Provide the (X, Y) coordinate of the cell's center where the given text is located.  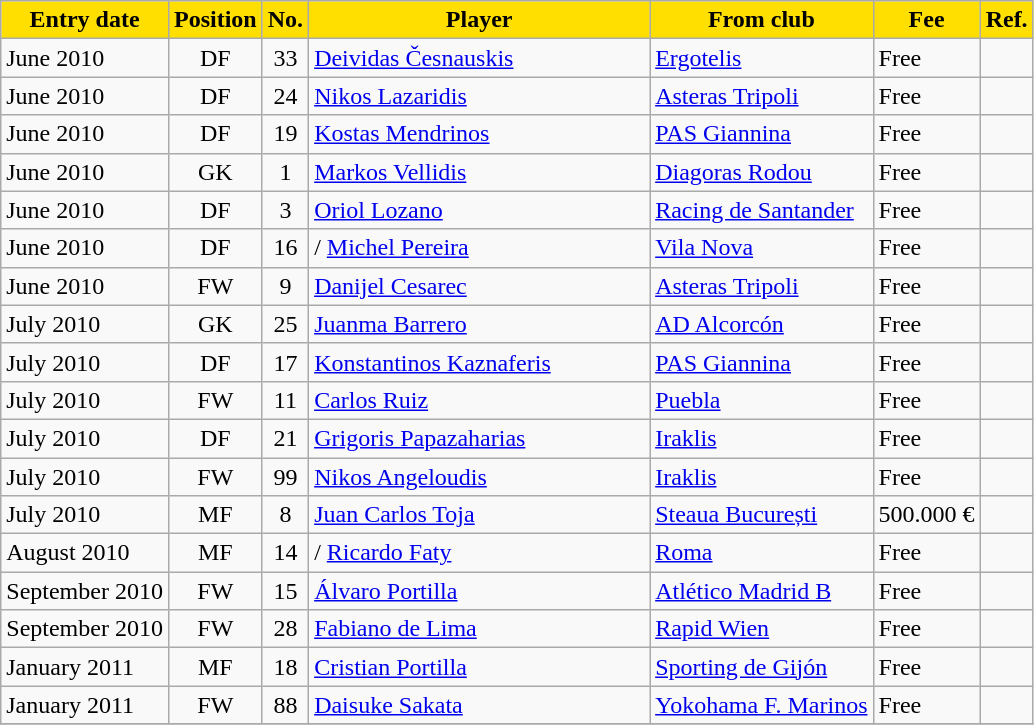
11 (285, 400)
1 (285, 172)
Cristian Portilla (480, 667)
Daisuke Sakata (480, 705)
Puebla (762, 400)
17 (285, 362)
Nikos Angeloudis (480, 477)
16 (285, 248)
500.000 € (926, 515)
Roma (762, 553)
Ref. (1006, 20)
88 (285, 705)
Player (480, 20)
Racing de Santander (762, 210)
Ergotelis (762, 58)
Diagoras Rodou (762, 172)
Juanma Barrero (480, 324)
Fee (926, 20)
99 (285, 477)
Danijel Cesarec (480, 286)
14 (285, 553)
August 2010 (85, 553)
Markos Vellidis (480, 172)
/ Ricardo Faty (480, 553)
AD Alcorcón (762, 324)
33 (285, 58)
28 (285, 629)
Position (215, 20)
Fabiano de Lima (480, 629)
21 (285, 438)
Yokohama F. Marinos (762, 705)
Juan Carlos Toja (480, 515)
Vila Nova (762, 248)
Konstantinos Kaznaferis (480, 362)
/ Michel Pereira (480, 248)
Rapid Wien (762, 629)
No. (285, 20)
18 (285, 667)
Álvaro Portilla (480, 591)
25 (285, 324)
Kostas Mendrinos (480, 134)
Oriol Lozano (480, 210)
Entry date (85, 20)
9 (285, 286)
From club (762, 20)
Carlos Ruiz (480, 400)
8 (285, 515)
15 (285, 591)
Sporting de Gijón (762, 667)
19 (285, 134)
Grigoris Papazaharias (480, 438)
Steaua București (762, 515)
24 (285, 96)
Nikos Lazaridis (480, 96)
Deividas Česnauskis (480, 58)
3 (285, 210)
Atlético Madrid B (762, 591)
